Identify which cell holds the provided text, then report its (x, y) central coordinate. 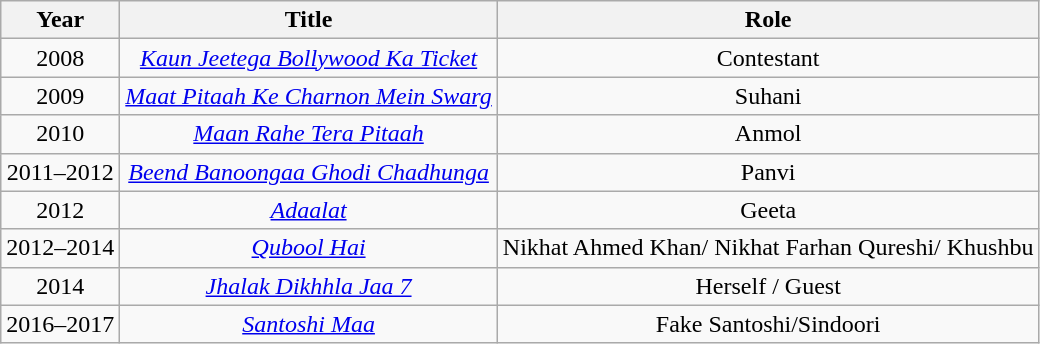
Adaalat (309, 210)
Role (768, 20)
Herself / Guest (768, 286)
Title (309, 20)
2014 (60, 286)
Year (60, 20)
Kaun Jeetega Bollywood Ka Ticket (309, 58)
Anmol (768, 134)
Geeta (768, 210)
Panvi (768, 172)
Santoshi Maa (309, 324)
2011–2012 (60, 172)
2010 (60, 134)
Nikhat Ahmed Khan/ Nikhat Farhan Qureshi/ Khushbu (768, 248)
Maan Rahe Tera Pitaah (309, 134)
Maat Pitaah Ke Charnon Mein Swarg (309, 96)
2008 (60, 58)
Qubool Hai (309, 248)
2016–2017 (60, 324)
2012–2014 (60, 248)
2012 (60, 210)
Beend Banoongaa Ghodi Chadhunga (309, 172)
Suhani (768, 96)
Fake Santoshi/Sindoori (768, 324)
Jhalak Dikhhla Jaa 7 (309, 286)
Contestant (768, 58)
2009 (60, 96)
